Return (x, y) of the center of cell containing provided text 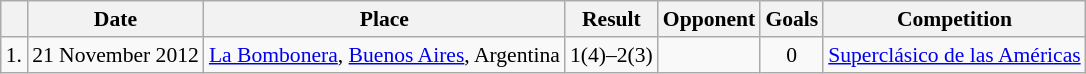
Goals (792, 19)
Competition (954, 19)
Place (384, 19)
Date (116, 19)
1. (14, 55)
21 November 2012 (116, 55)
Opponent (710, 19)
La Bombonera, Buenos Aires, Argentina (384, 55)
0 (792, 55)
1(4)–2(3) (612, 55)
Superclásico de las Américas (954, 55)
Result (612, 19)
